Determine the [x, y] coordinate at the center of the cell enclosing the given text.  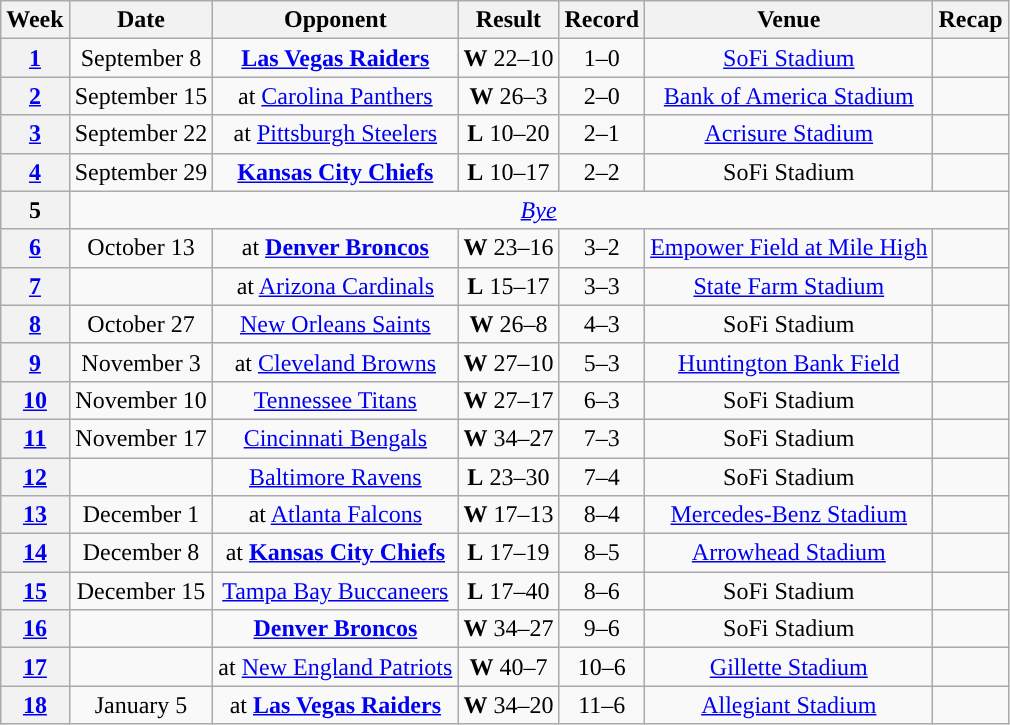
11 [35, 438]
Tennessee Titans [336, 400]
September 15 [141, 96]
5–3 [602, 362]
September 22 [141, 134]
13 [35, 515]
November 3 [141, 362]
December 8 [141, 553]
2–1 [602, 134]
at Las Vegas Raiders [336, 705]
September 29 [141, 172]
4 [35, 172]
14 [35, 553]
16 [35, 629]
Arrowhead Stadium [789, 553]
January 5 [141, 705]
W 27–17 [508, 400]
Kansas City Chiefs [336, 172]
at Denver Broncos [336, 248]
at New England Patriots [336, 667]
Bank of America Stadium [789, 96]
December 15 [141, 591]
2 [35, 96]
7 [35, 286]
Huntington Bank Field [789, 362]
W 26–3 [508, 96]
at Cleveland Browns [336, 362]
at Kansas City Chiefs [336, 553]
October 27 [141, 324]
7–3 [602, 438]
Recap [970, 20]
New Orleans Saints [336, 324]
L 17–19 [508, 553]
L 23–30 [508, 477]
W 34–20 [508, 705]
Cincinnati Bengals [336, 438]
Acrisure Stadium [789, 134]
L 15–17 [508, 286]
at Pittsburgh Steelers [336, 134]
Allegiant Stadium [789, 705]
Empower Field at Mile High [789, 248]
7–4 [602, 477]
1 [35, 58]
10 [35, 400]
6–3 [602, 400]
6 [35, 248]
9 [35, 362]
L 10–20 [508, 134]
Bye [538, 210]
2–2 [602, 172]
State Farm Stadium [789, 286]
L 10–17 [508, 172]
2–0 [602, 96]
3 [35, 134]
L 17–40 [508, 591]
Tampa Bay Buccaneers [336, 591]
Gillette Stadium [789, 667]
17 [35, 667]
8–4 [602, 515]
3–2 [602, 248]
11–6 [602, 705]
8–5 [602, 553]
November 10 [141, 400]
November 17 [141, 438]
Las Vegas Raiders [336, 58]
12 [35, 477]
at Carolina Panthers [336, 96]
9–6 [602, 629]
October 13 [141, 248]
W 40–7 [508, 667]
4–3 [602, 324]
8 [35, 324]
W 27–10 [508, 362]
Denver Broncos [336, 629]
8–6 [602, 591]
W 22–10 [508, 58]
Date [141, 20]
5 [35, 210]
W 23–16 [508, 248]
at Arizona Cardinals [336, 286]
Opponent [336, 20]
Result [508, 20]
Record [602, 20]
18 [35, 705]
Baltimore Ravens [336, 477]
at Atlanta Falcons [336, 515]
Week [35, 20]
September 8 [141, 58]
W 17–13 [508, 515]
Venue [789, 20]
Mercedes-Benz Stadium [789, 515]
15 [35, 591]
3–3 [602, 286]
W 26–8 [508, 324]
1–0 [602, 58]
December 1 [141, 515]
10–6 [602, 667]
